Provide the [X, Y] coordinate of the cell's center where the given text is located.  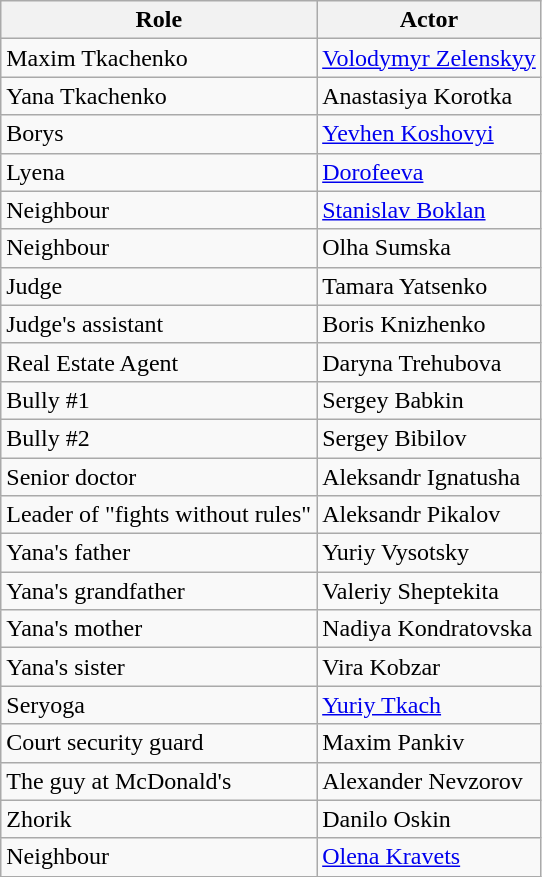
Stanislav Boklan [430, 210]
Boris Knizhenko [430, 324]
Olena Kravets [430, 857]
Tamara Yatsenko [430, 286]
Zhorik [159, 819]
Yuriy Tkach [430, 705]
Sergey Bibilov [430, 438]
Valeriy Sheptekita [430, 591]
Seryoga [159, 705]
Real Estate Agent [159, 362]
Danilo Oskin [430, 819]
Dorofeeva [430, 172]
Yuriy Vysotsky [430, 553]
Alexander Nevzorov [430, 781]
Judge's assistant [159, 324]
Maxim Tkachenko [159, 58]
Bully #1 [159, 400]
Sergey Babkin [430, 400]
Olha Sumska [430, 248]
Court security guard [159, 743]
Yana's mother [159, 629]
Borys [159, 134]
Aleksandr Pikalov [430, 515]
Yana's grandfather [159, 591]
The guy at McDonald's [159, 781]
Yana's sister [159, 667]
Actor [430, 20]
Yana Tkachenko [159, 96]
Volodymyr Zelenskyy [430, 58]
Senior doctor [159, 477]
Vira Kobzar [430, 667]
Yana's father [159, 553]
Nadiya Kondratovska [430, 629]
Maxim Pankiv [430, 743]
Daryna Trehubova [430, 362]
Judge [159, 286]
Leader of "fights without rules" [159, 515]
Bully #2 [159, 438]
Anastasiya Korotka [430, 96]
Role [159, 20]
Aleksandr Ignatusha [430, 477]
Lyena [159, 172]
Yevhen Koshovyi [430, 134]
